Pinpoint the cell where the given text exists, returning its (X, Y) midpoint coordinate. 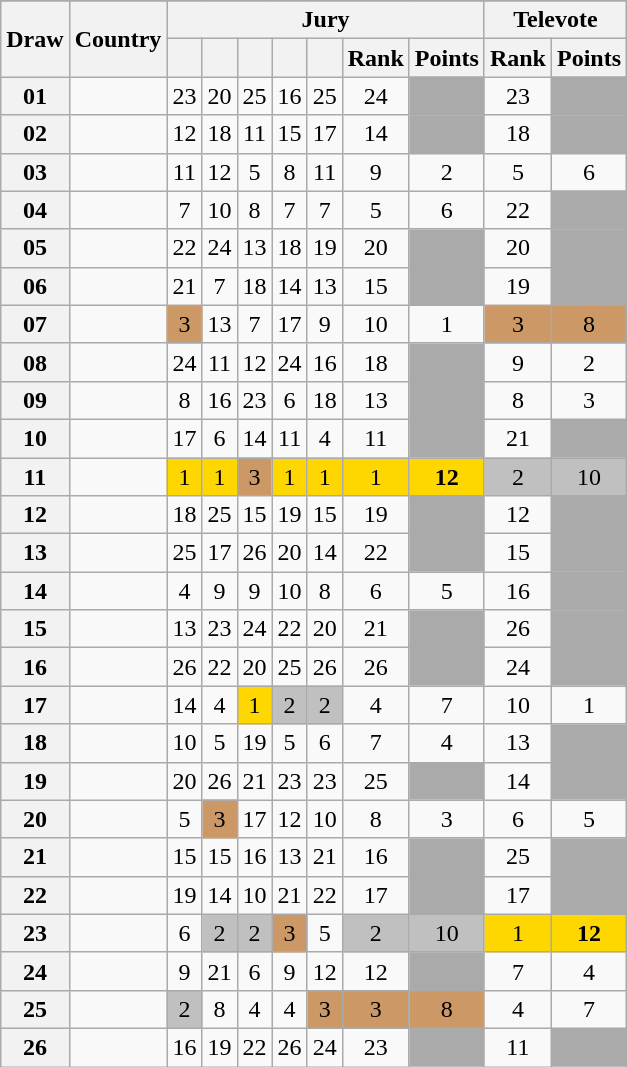
Country (118, 39)
07 (35, 324)
01 (35, 96)
Jury (326, 20)
Draw (35, 39)
03 (35, 172)
02 (35, 134)
04 (35, 210)
05 (35, 248)
08 (35, 362)
Televote (555, 20)
09 (35, 400)
06 (35, 286)
